Extract the (X, Y) coordinate from the center of the cell holding the provided text.  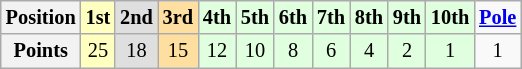
5th (255, 17)
9th (407, 17)
2 (407, 51)
7th (331, 17)
10th (450, 17)
3rd (178, 17)
12 (217, 51)
1st (98, 17)
Points (41, 51)
2nd (136, 17)
6 (331, 51)
4th (217, 17)
10 (255, 51)
Position (41, 17)
8th (369, 17)
6th (293, 17)
Pole (498, 17)
4 (369, 51)
25 (98, 51)
15 (178, 51)
8 (293, 51)
18 (136, 51)
